Provide the (x, y) coordinate of the cell's center where the given text is located.  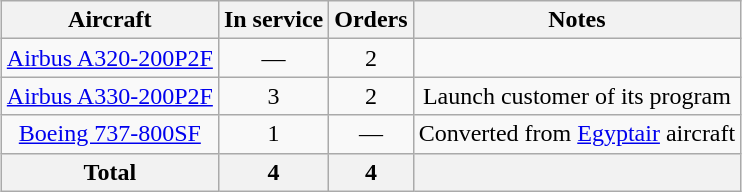
Total (110, 172)
3 (273, 96)
Aircraft (110, 20)
Orders (371, 20)
Notes (577, 20)
In service (273, 20)
Airbus A320-200P2F (110, 58)
Converted from Egyptair aircraft (577, 134)
Airbus A330-200P2F (110, 96)
Boeing 737-800SF (110, 134)
Launch customer of its program (577, 96)
1 (273, 134)
